Determine the (x, y) coordinate at the center of the cell enclosing the given text.  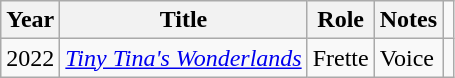
Voice (408, 58)
Year (30, 20)
Frette (340, 58)
Tiny Tina's Wonderlands (184, 58)
Role (340, 20)
Title (184, 20)
2022 (30, 58)
Notes (408, 20)
